Detect which cell encompasses the target text, then output its (x, y) center coordinate. 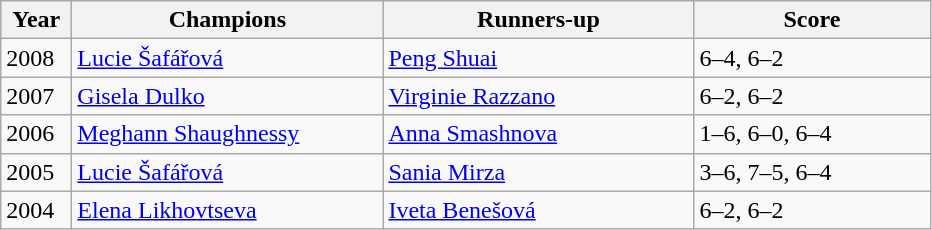
Meghann Shaughnessy (228, 134)
Elena Likhovtseva (228, 210)
Year (36, 20)
Champions (228, 20)
1–6, 6–0, 6–4 (812, 134)
Virginie Razzano (538, 96)
Sania Mirza (538, 172)
2006 (36, 134)
2007 (36, 96)
Anna Smashnova (538, 134)
6–4, 6–2 (812, 58)
2004 (36, 210)
2008 (36, 58)
3–6, 7–5, 6–4 (812, 172)
Gisela Dulko (228, 96)
Score (812, 20)
Runners-up (538, 20)
Iveta Benešová (538, 210)
Peng Shuai (538, 58)
2005 (36, 172)
